Extract the (x, y) coordinate from the center of the cell holding the provided text.  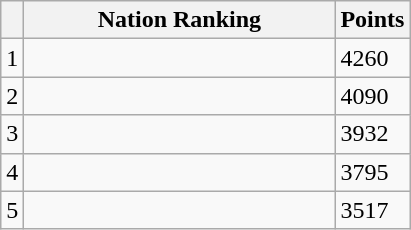
3795 (372, 172)
3517 (372, 210)
1 (12, 58)
Nation Ranking (180, 20)
2 (12, 96)
4 (12, 172)
3 (12, 134)
4260 (372, 58)
4090 (372, 96)
5 (12, 210)
Points (372, 20)
3932 (372, 134)
